Capture the cell that displays the provided text and extract its [x, y] central coordinate. 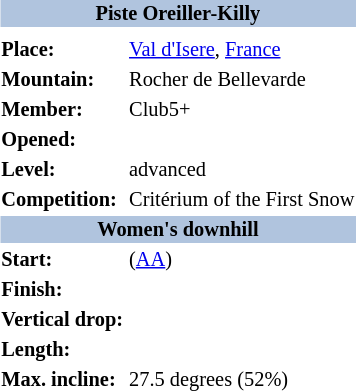
Finish: [62, 290]
Opened: [62, 140]
Piste Oreiller-Killy [178, 14]
(AA) [242, 260]
Critérium of the First Snow [242, 200]
Start: [62, 260]
advanced [242, 170]
Length: [62, 350]
Rocher de Bellevarde [242, 80]
Club5+ [242, 110]
Val d'Isere, France [242, 50]
Place: [62, 50]
Vertical drop: [62, 320]
Level: [62, 170]
Women's downhill [178, 230]
Mountain: [62, 80]
Competition: [62, 200]
Member: [62, 110]
